Pinpoint the cell where the given text exists, returning its (x, y) midpoint coordinate. 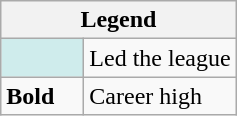
Bold (42, 96)
Legend (118, 20)
Led the league (160, 58)
Career high (160, 96)
